Extract the [x, y] coordinate from the center of the cell holding the provided text.  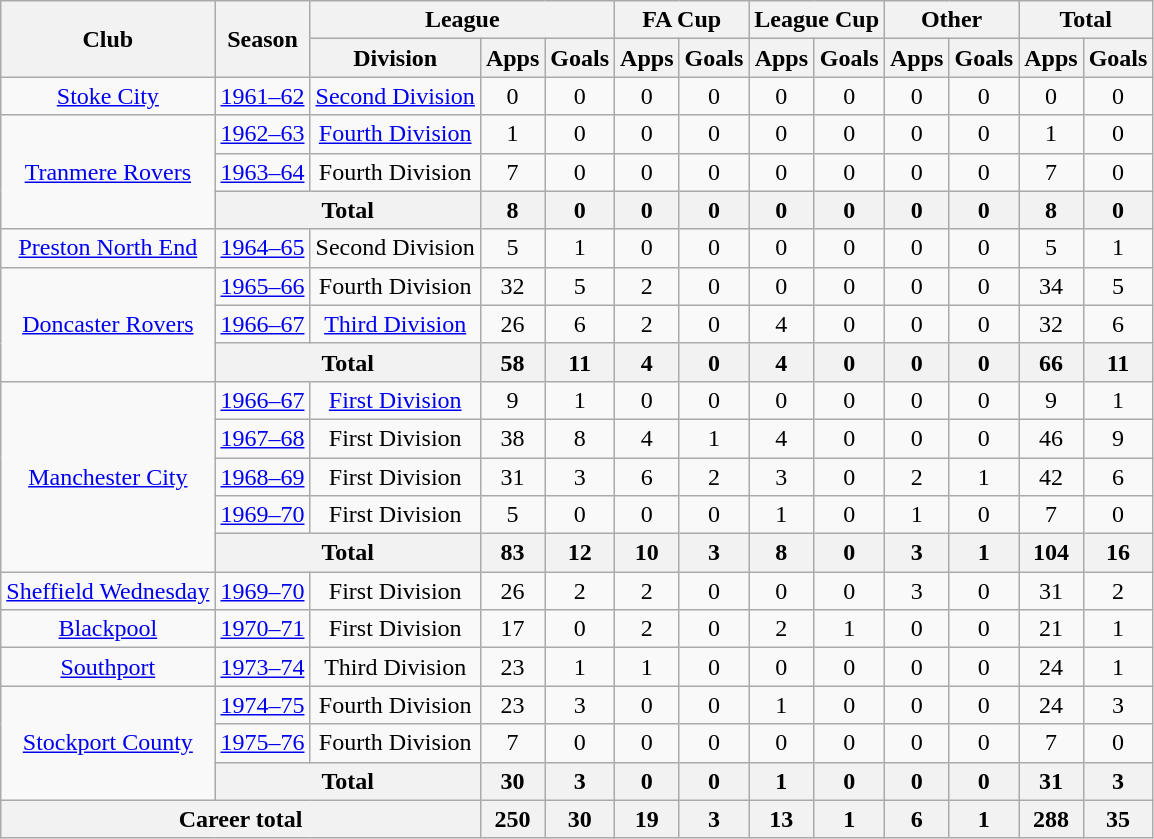
Sheffield Wednesday [108, 591]
1975–76 [262, 743]
250 [512, 819]
Division [395, 58]
Manchester City [108, 476]
Preston North End [108, 248]
21 [1051, 629]
1962–63 [262, 134]
Career total [241, 819]
League [462, 20]
Tranmere Rovers [108, 172]
1970–71 [262, 629]
Club [108, 39]
288 [1051, 819]
17 [512, 629]
34 [1051, 286]
1961–62 [262, 96]
League Cup [817, 20]
1973–74 [262, 667]
13 [782, 819]
46 [1051, 438]
Doncaster Rovers [108, 324]
58 [512, 362]
Other [952, 20]
1964–65 [262, 248]
Southport [108, 667]
1965–66 [262, 286]
83 [512, 553]
38 [512, 438]
104 [1051, 553]
1967–68 [262, 438]
1974–75 [262, 705]
1963–64 [262, 172]
10 [647, 553]
Stoke City [108, 96]
12 [580, 553]
Season [262, 39]
1968–69 [262, 477]
FA Cup [682, 20]
66 [1051, 362]
35 [1118, 819]
Stockport County [108, 743]
42 [1051, 477]
Blackpool [108, 629]
16 [1118, 553]
19 [647, 819]
